Capture the cell that displays the provided text and extract its (x, y) central coordinate. 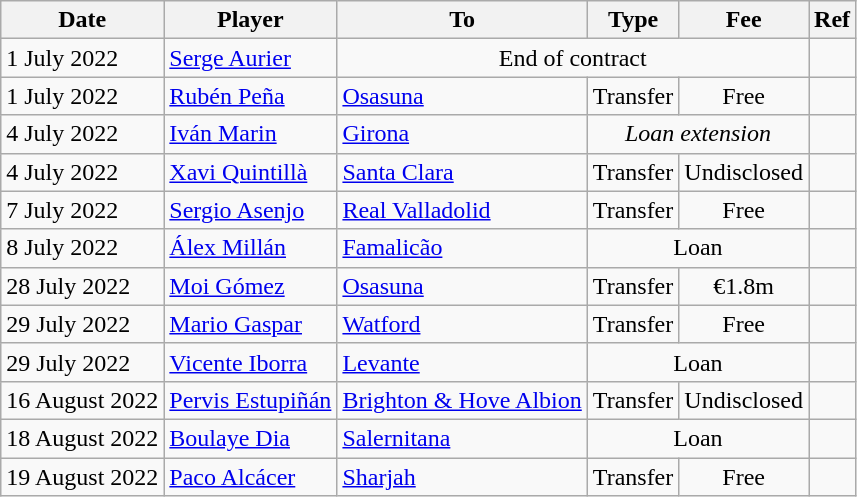
Vicente Iborra (250, 362)
Levante (462, 362)
Brighton & Hove Albion (462, 400)
Famalicão (462, 248)
Date (82, 20)
Serge Aurier (250, 58)
Watford (462, 324)
Real Valladolid (462, 210)
28 July 2022 (82, 286)
€1.8m (744, 286)
Ref (832, 20)
Sharjah (462, 477)
Boulaye Dia (250, 438)
Iván Marin (250, 134)
Pervis Estupiñán (250, 400)
Salernitana (462, 438)
Santa Clara (462, 172)
Sergio Asenjo (250, 210)
Type (633, 20)
Álex Millán (250, 248)
Fee (744, 20)
To (462, 20)
Moi Gómez (250, 286)
Girona (462, 134)
Mario Gaspar (250, 324)
19 August 2022 (82, 477)
Rubén Peña (250, 96)
8 July 2022 (82, 248)
Player (250, 20)
Loan extension (698, 134)
Xavi Quintillà (250, 172)
Paco Alcácer (250, 477)
18 August 2022 (82, 438)
16 August 2022 (82, 400)
End of contract (573, 58)
7 July 2022 (82, 210)
